Pinpoint the cell where the given text exists, returning its [x, y] midpoint coordinate. 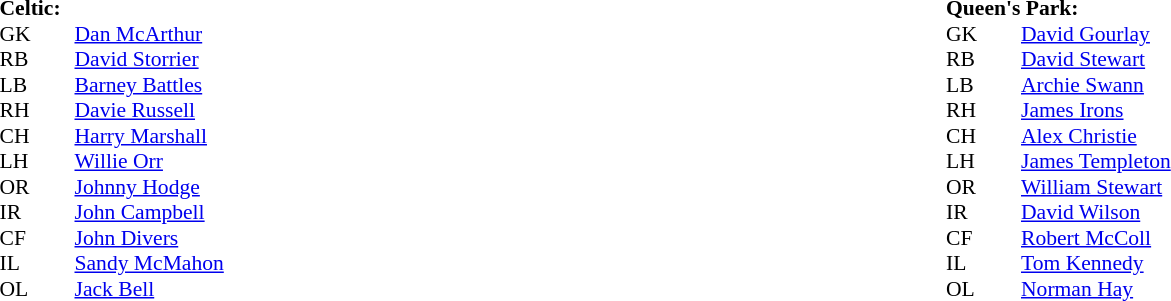
Johnny Hodge [148, 187]
James Templeton [1096, 161]
John Divers [148, 238]
Harry Marshall [148, 136]
Tom Kennedy [1096, 263]
Davie Russell [148, 111]
Robert McColl [1096, 238]
Alex Christie [1096, 136]
Barney Battles [148, 85]
John Campbell [148, 213]
Archie Swann [1096, 85]
William Stewart [1096, 187]
David Storrier [148, 59]
James Irons [1096, 111]
Willie Orr [148, 161]
David Wilson [1096, 213]
Sandy McMahon [148, 263]
Dan McArthur [148, 34]
David Stewart [1096, 59]
David Gourlay [1096, 34]
